Return the [X, Y] coordinate for the center point of the cell that contains the specified text.  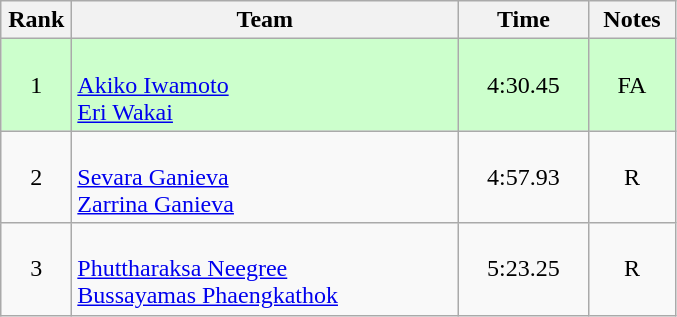
5:23.25 [524, 269]
4:30.45 [524, 85]
FA [632, 85]
Akiko IwamotoEri Wakai [265, 85]
1 [36, 85]
Time [524, 20]
Notes [632, 20]
4:57.93 [524, 177]
Team [265, 20]
Phuttharaksa NeegreeBussayamas Phaengkathok [265, 269]
Rank [36, 20]
Sevara GanievaZarrina Ganieva [265, 177]
3 [36, 269]
2 [36, 177]
